Pinpoint the cell where the given text exists, returning its [x, y] midpoint coordinate. 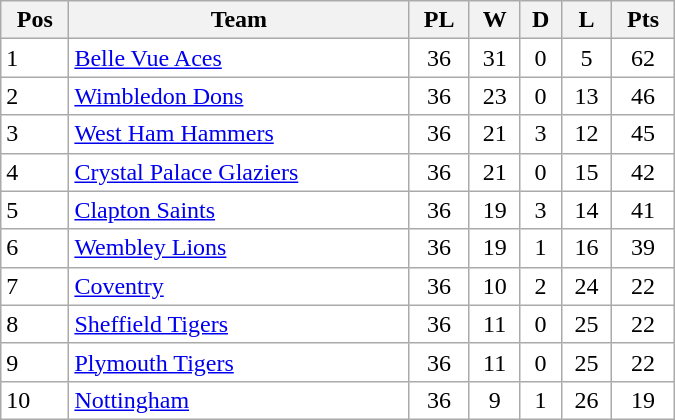
31 [494, 58]
Wimbledon Dons [239, 96]
W [494, 20]
45 [643, 134]
42 [643, 172]
Team [239, 20]
Plymouth Tigers [239, 362]
16 [586, 248]
62 [643, 58]
41 [643, 210]
7 [35, 286]
26 [586, 400]
Coventry [239, 286]
15 [586, 172]
14 [586, 210]
8 [35, 324]
46 [643, 96]
Pos [35, 20]
13 [586, 96]
4 [35, 172]
D [540, 20]
Pts [643, 20]
Clapton Saints [239, 210]
23 [494, 96]
Wembley Lions [239, 248]
12 [586, 134]
West Ham Hammers [239, 134]
L [586, 20]
Belle Vue Aces [239, 58]
PL [439, 20]
Crystal Palace Glaziers [239, 172]
Nottingham [239, 400]
Sheffield Tigers [239, 324]
6 [35, 248]
39 [643, 248]
24 [586, 286]
